Detect which cell encompasses the target text, then output its [X, Y] center coordinate. 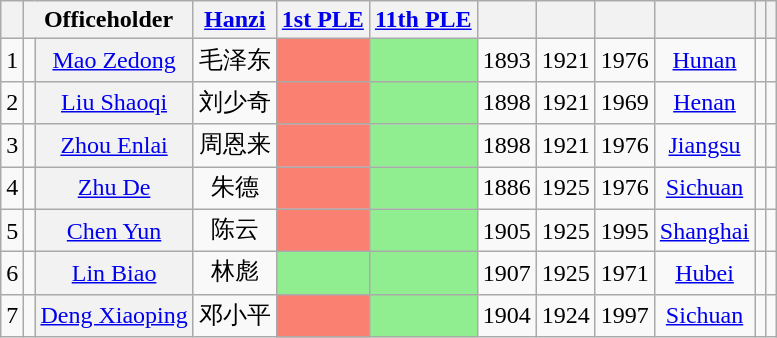
林彪 [234, 274]
7 [12, 316]
周恩来 [234, 146]
Officeholder [108, 20]
1904 [506, 316]
6 [12, 274]
Zhou Enlai [114, 146]
1907 [506, 274]
Zhu De [114, 188]
1969 [624, 102]
毛泽东 [234, 60]
1924 [566, 316]
Shanghai [704, 230]
1971 [624, 274]
Chen Yun [114, 230]
Lin Biao [114, 274]
2 [12, 102]
1995 [624, 230]
Liu Shaoqi [114, 102]
邓小平 [234, 316]
11th PLE [423, 20]
4 [12, 188]
1905 [506, 230]
陈云 [234, 230]
刘少奇 [234, 102]
Hanzi [234, 20]
Hunan [704, 60]
Hubei [704, 274]
1 [12, 60]
1997 [624, 316]
Deng Xiaoping [114, 316]
1st PLE [322, 20]
Henan [704, 102]
Mao Zedong [114, 60]
1886 [506, 188]
朱德 [234, 188]
3 [12, 146]
5 [12, 230]
1893 [506, 60]
Jiangsu [704, 146]
